Scan for the cell matching the given text and deliver its (x, y) coordinate at center. 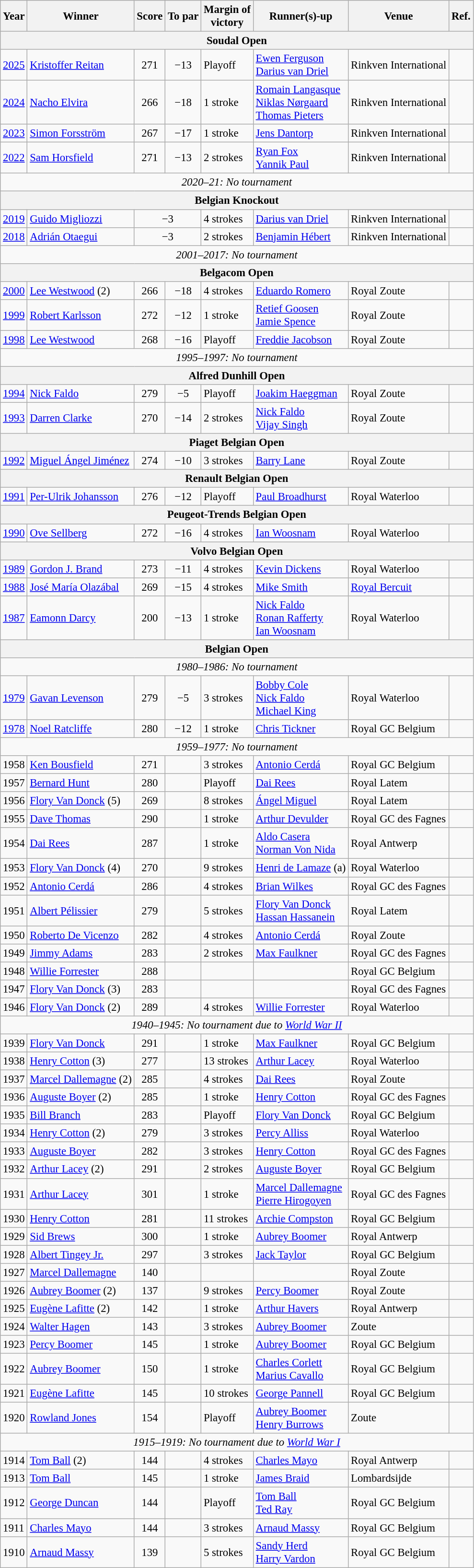
200 (150, 618)
1979 (14, 698)
Noel Ratcliffe (81, 729)
Marcel Dallemagne Pierre Hirogoyen (301, 1194)
Gordon J. Brand (81, 569)
Joakim Haeggman (301, 394)
2024 (14, 103)
1934 (14, 1133)
1931 (14, 1194)
1946 (14, 1007)
Flory Van Donck (3) (81, 989)
Albert Pélissier (81, 910)
Albert Tingey Jr. (81, 1254)
−14 (183, 418)
276 (150, 497)
10 strokes (227, 1393)
268 (150, 339)
297 (150, 1254)
1921 (14, 1393)
1998 (14, 339)
Percy Alliss (301, 1133)
1957 (14, 783)
Benjamin Hébert (301, 236)
Jack Taylor (301, 1254)
1989 (14, 569)
Rowland Jones (81, 1418)
Robert Karlsson (81, 316)
1947 (14, 989)
Flory Van Donck Hassan Hassanein (301, 910)
1924 (14, 1326)
1915–1919: No tournament due to World War I (237, 1442)
1932 (14, 1170)
Bobby Cole Nick Faldo Michael King (301, 698)
1930 (14, 1218)
Kevin Dickens (301, 569)
Ref. (461, 16)
2022 (14, 158)
301 (150, 1194)
Guido Migliozzi (81, 219)
−15 (183, 587)
Archie Compston (301, 1218)
Marcel Dallemagne (2) (81, 1079)
Lee Westwood (2) (81, 291)
1980–1986: No tournament (237, 667)
Chris Tickner (301, 729)
1988 (14, 587)
Renault Belgian Open (237, 479)
1953 (14, 868)
Piaget Belgian Open (237, 443)
1912 (14, 1503)
Peugeot-Trends Belgian Open (237, 515)
Nick Faldo (81, 394)
288 (150, 971)
143 (150, 1326)
2018 (14, 236)
154 (150, 1418)
142 (150, 1309)
274 (150, 461)
1914 (14, 1461)
Jens Dantorp (301, 133)
Volvo Belgian Open (237, 551)
−11 (183, 569)
1926 (14, 1290)
James Braid (301, 1478)
1927 (14, 1273)
−17 (183, 133)
Ian Woosnam (301, 533)
Dave Thomas (81, 819)
290 (150, 819)
Lombardsijde (399, 1478)
137 (150, 1290)
Henri de Lamaze (a) (301, 868)
Adrián Otaegui (81, 236)
289 (150, 1007)
1939 (14, 1043)
273 (150, 569)
Sam Horsfield (81, 158)
2020–21: No tournament (237, 183)
8 strokes (227, 801)
2023 (14, 133)
Aubrey Boomer Henry Burrows (301, 1418)
Royal Bercuit (399, 587)
To par (183, 16)
1995–1997: No tournament (237, 358)
George Duncan (81, 1503)
139 (150, 1552)
Sandy Herd Harry Vardon (301, 1552)
Auguste Boyer (2) (81, 1097)
Miguel Ángel Jiménez (81, 461)
José María Olazábal (81, 587)
Year (14, 16)
Ángel Miguel (301, 801)
−10 (183, 461)
1956 (14, 801)
Mike Smith (301, 587)
Kristoffer Reitan (81, 65)
1950 (14, 935)
1948 (14, 971)
Tom Ball (2) (81, 1461)
1999 (14, 316)
286 (150, 886)
277 (150, 1061)
287 (150, 843)
George Pannell (301, 1393)
Retief Goosen Jamie Spence (301, 316)
Flory Van Donck (5) (81, 801)
Barry Lane (301, 461)
Tom Ball (81, 1478)
Ove Sellberg (81, 533)
1923 (14, 1345)
1913 (14, 1478)
Eamonn Darcy (81, 618)
Romain Langasque Niklas Nørgaard Thomas Pieters (301, 103)
Ken Bousfield (81, 765)
Charles Corlett Marius Cavallo (301, 1369)
Margin ofvictory (227, 16)
13 strokes (227, 1061)
Roberto De Vicenzo (81, 935)
Soudal Open (237, 41)
Walter Hagen (81, 1326)
Jimmy Adams (81, 953)
1940–1945: No tournament due to World War II (237, 1025)
Eugène Lafitte (81, 1393)
Gavan Levenson (81, 698)
1935 (14, 1115)
2001–2017: No tournament (237, 255)
1958 (14, 765)
1952 (14, 886)
Sid Brews (81, 1236)
Ryan Fox Yannik Paul (301, 158)
1993 (14, 418)
Venue (399, 16)
1992 (14, 461)
Marcel Dallemagne (81, 1273)
1955 (14, 819)
1922 (14, 1369)
1959–1977: No tournament (237, 747)
1929 (14, 1236)
Ewen Ferguson Darius van Driel (301, 65)
Eugène Lafitte (2) (81, 1309)
1933 (14, 1151)
Belgian Open (237, 649)
Darius van Driel (301, 219)
Bernard Hunt (81, 783)
Score (150, 16)
1949 (14, 953)
Aubrey Boomer (2) (81, 1290)
1910 (14, 1552)
1978 (14, 729)
Lee Westwood (81, 339)
1928 (14, 1254)
1994 (14, 394)
140 (150, 1273)
281 (150, 1218)
Runner(s)-up (301, 16)
300 (150, 1236)
Nacho Elvira (81, 103)
Tom Ball Ted Ray (301, 1503)
1920 (14, 1418)
1987 (14, 618)
2025 (14, 65)
1937 (14, 1079)
11 strokes (227, 1218)
Nick Faldo Vijay Singh (301, 418)
Simon Forsström (81, 133)
Henry Cotton (3) (81, 1061)
Bill Branch (81, 1115)
Brian Wilkes (301, 886)
Henry Cotton (2) (81, 1133)
267 (150, 133)
Belgian Knockout (237, 200)
1990 (14, 533)
1925 (14, 1309)
1991 (14, 497)
1951 (14, 910)
Arthur Havers (301, 1309)
Darren Clarke (81, 418)
150 (150, 1369)
1938 (14, 1061)
Freddie Jacobson (301, 339)
Flory Van Donck (2) (81, 1007)
Eduardo Romero (301, 291)
Belgacom Open (237, 272)
Flory Van Donck (4) (81, 868)
2019 (14, 219)
Per-Ulrik Johansson (81, 497)
Arthur Lacey (2) (81, 1170)
Nick Faldo Ronan Rafferty Ian Woosnam (301, 618)
Alfred Dunhill Open (237, 375)
1911 (14, 1528)
2000 (14, 291)
1936 (14, 1097)
Aldo Casera Norman Von Nida (301, 843)
Arthur Devulder (301, 819)
Paul Broadhurst (301, 497)
1954 (14, 843)
Winner (81, 16)
